From the cell containing the given text, extract its center point as (X, Y) coordinate. 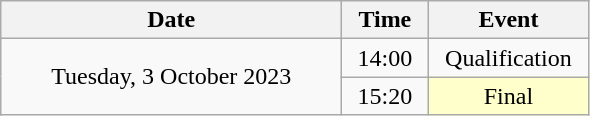
Qualification (508, 58)
Date (172, 20)
Final (508, 96)
Time (385, 20)
15:20 (385, 96)
Tuesday, 3 October 2023 (172, 77)
14:00 (385, 58)
Event (508, 20)
